Output the [X, Y] coordinate of the center of the cell containing the given text.  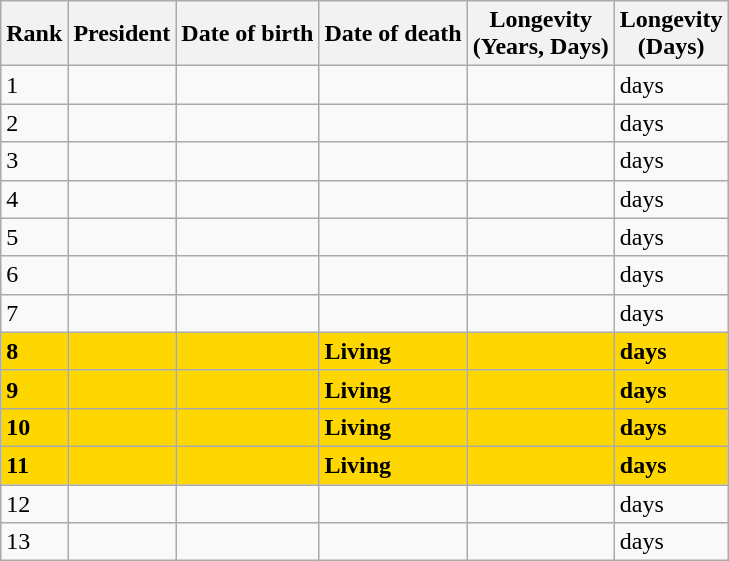
Date of death [393, 34]
12 [34, 503]
3 [34, 161]
1 [34, 85]
10 [34, 427]
8 [34, 351]
Longevity(Days) [671, 34]
Rank [34, 34]
13 [34, 542]
2 [34, 123]
Date of birth [248, 34]
5 [34, 237]
Longevity(Years, Days) [540, 34]
7 [34, 313]
President [122, 34]
9 [34, 389]
6 [34, 275]
11 [34, 465]
4 [34, 199]
